Find where the given text appears and provide that cell's center as [x, y] coordinate. 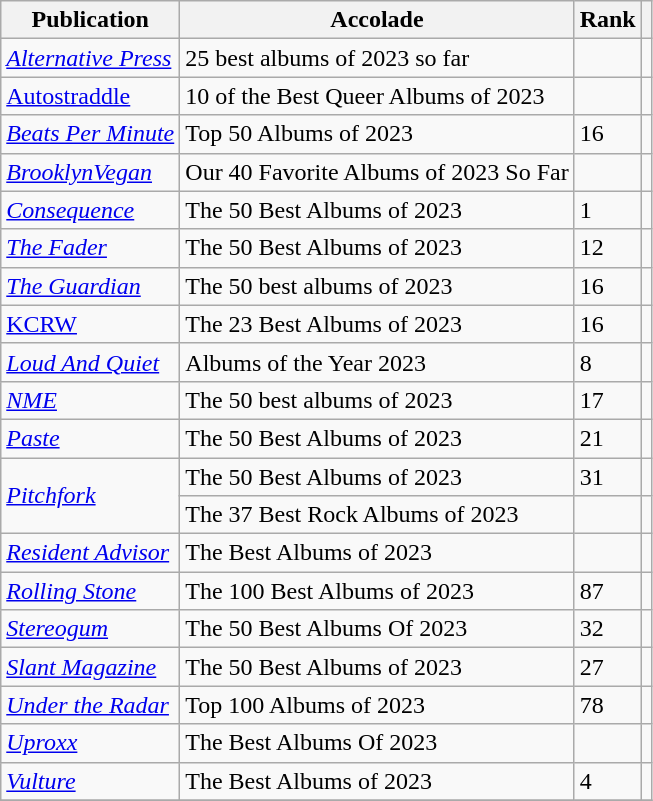
21 [608, 438]
Rank [608, 20]
The Best Albums Of 2023 [377, 743]
Consequence [90, 210]
Paste [90, 438]
Publication [90, 20]
Top 100 Albums of 2023 [377, 705]
The 50 Best Albums Of 2023 [377, 629]
32 [608, 629]
Stereogum [90, 629]
4 [608, 781]
KCRW [90, 324]
1 [608, 210]
Uproxx [90, 743]
Autostraddle [90, 96]
Pitchfork [90, 496]
Our 40 Favorite Albums of 2023 So Far [377, 172]
Loud And Quiet [90, 362]
Top 50 Albums of 2023 [377, 134]
Under the Radar [90, 705]
BrooklynVegan [90, 172]
Beats Per Minute [90, 134]
12 [608, 248]
The 100 Best Albums of 2023 [377, 591]
Slant Magazine [90, 667]
Resident Advisor [90, 553]
8 [608, 362]
Rolling Stone [90, 591]
NME [90, 400]
The 23 Best Albums of 2023 [377, 324]
87 [608, 591]
The 37 Best Rock Albums of 2023 [377, 515]
78 [608, 705]
Albums of the Year 2023 [377, 362]
17 [608, 400]
27 [608, 667]
25 best albums of 2023 so far [377, 58]
The Fader [90, 248]
Alternative Press [90, 58]
The Guardian [90, 286]
31 [608, 477]
10 of the Best Queer Albums of 2023 [377, 96]
Vulture [90, 781]
Accolade [377, 20]
